Return the (x, y) coordinate for the center point of the cell that contains the specified text.  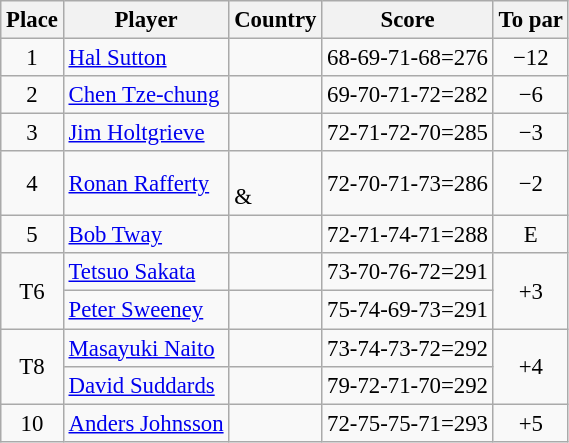
David Suddards (146, 385)
Hal Sutton (146, 58)
72-75-75-71=293 (408, 423)
Score (408, 20)
72-70-71-73=286 (408, 184)
75-74-69-73=291 (408, 310)
−2 (530, 184)
Anders Johnsson (146, 423)
4 (32, 184)
+4 (530, 366)
Country (276, 20)
5 (32, 235)
& (276, 184)
Chen Tze-chung (146, 95)
69-70-71-72=282 (408, 95)
Tetsuo Sakata (146, 273)
To par (530, 20)
E (530, 235)
−3 (530, 133)
2 (32, 95)
10 (32, 423)
73-70-76-72=291 (408, 273)
Masayuki Naito (146, 348)
1 (32, 58)
Ronan Rafferty (146, 184)
Bob Tway (146, 235)
+5 (530, 423)
3 (32, 133)
72-71-72-70=285 (408, 133)
−6 (530, 95)
Place (32, 20)
Jim Holtgrieve (146, 133)
T8 (32, 366)
Peter Sweeney (146, 310)
T6 (32, 292)
68-69-71-68=276 (408, 58)
72-71-74-71=288 (408, 235)
−12 (530, 58)
79-72-71-70=292 (408, 385)
Player (146, 20)
73-74-73-72=292 (408, 348)
+3 (530, 292)
